Capture the cell that displays the provided text and extract its [X, Y] central coordinate. 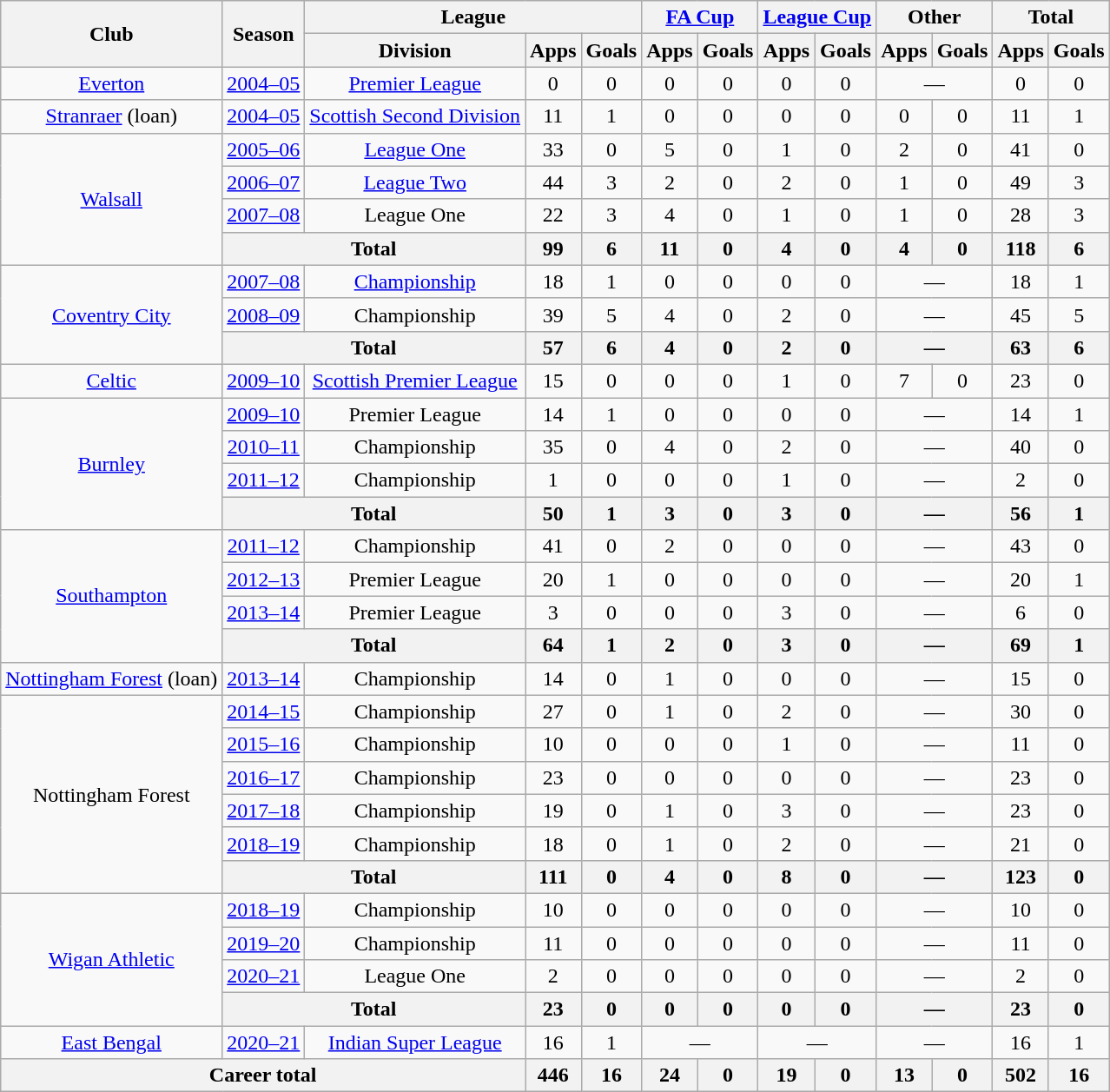
28 [1021, 215]
2015–16 [264, 745]
35 [553, 447]
57 [553, 347]
Scottish Premier League [415, 381]
111 [553, 877]
Club [111, 34]
Scottish Second Division [415, 116]
2014–15 [264, 711]
2016–17 [264, 778]
56 [1021, 513]
Career total [263, 1075]
24 [670, 1075]
49 [1021, 182]
League [473, 17]
43 [1021, 546]
39 [553, 314]
22 [553, 215]
2008–09 [264, 314]
East Bengal [111, 1042]
45 [1021, 314]
League Cup [817, 17]
27 [553, 711]
2017–18 [264, 811]
44 [553, 182]
Southampton [111, 596]
21 [1021, 844]
Everton [111, 83]
8 [787, 877]
118 [1021, 248]
502 [1021, 1075]
2012–13 [264, 579]
33 [553, 149]
Division [415, 50]
Season [264, 34]
7 [904, 381]
63 [1021, 347]
Nottingham Forest [111, 794]
Celtic [111, 381]
30 [1021, 711]
Burnley [111, 464]
Wigan Athletic [111, 959]
Other [935, 17]
Walsall [111, 199]
13 [904, 1075]
123 [1021, 877]
2005–06 [264, 149]
64 [553, 645]
2010–11 [264, 447]
Indian Super League [415, 1042]
40 [1021, 447]
FA Cup [700, 17]
50 [553, 513]
Coventry City [111, 314]
69 [1021, 645]
Nottingham Forest (loan) [111, 678]
Stranraer (loan) [111, 116]
2019–20 [264, 943]
446 [553, 1075]
99 [553, 248]
League Two [415, 182]
2006–07 [264, 182]
